Output the (X, Y) coordinate of the center of the cell containing the given text.  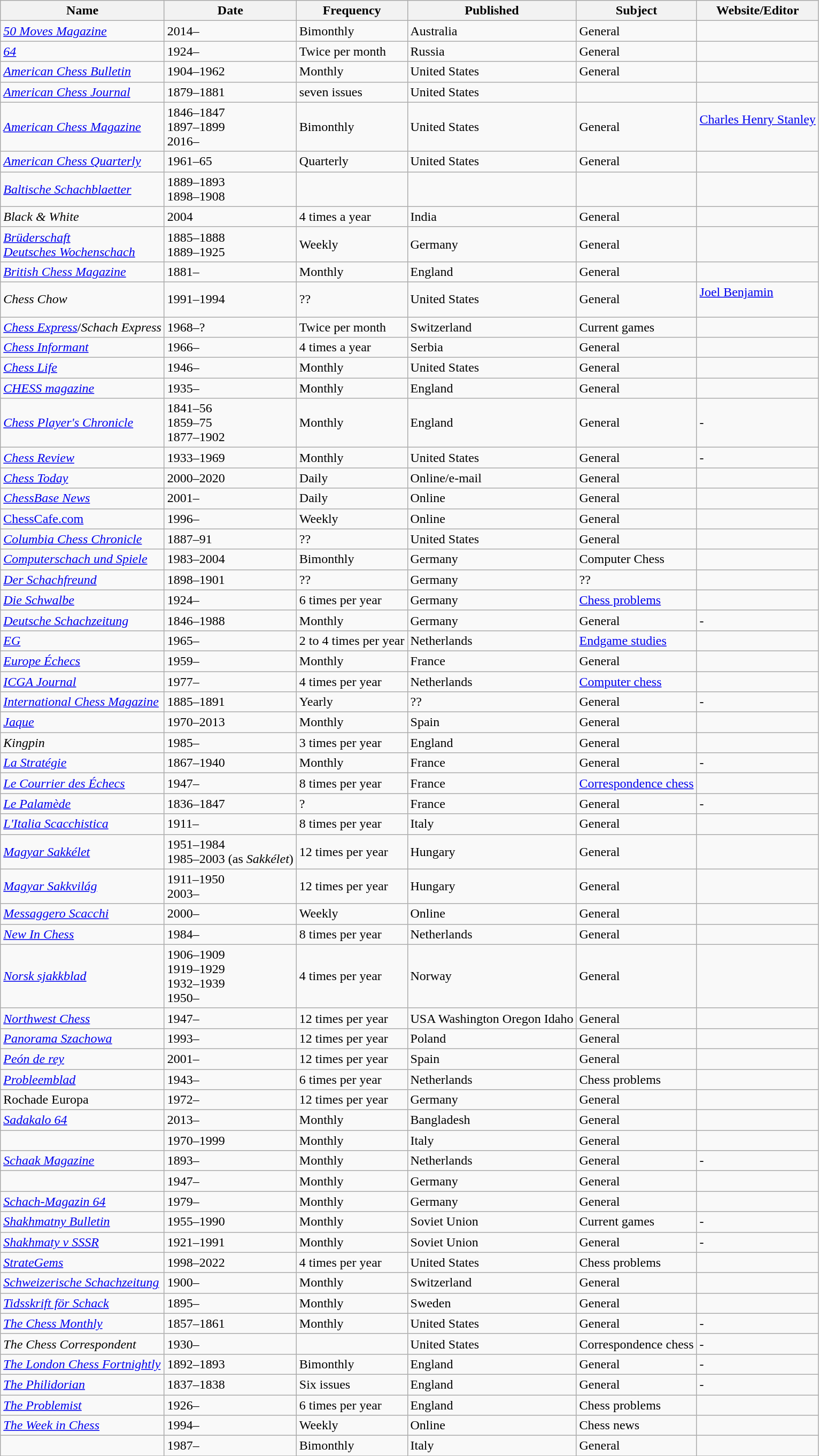
Chess Informant (82, 348)
Published (492, 11)
Black & White (82, 217)
Schaak Magazine (82, 1161)
Der Schachfreund (82, 580)
Name (82, 11)
1987– (230, 1446)
Chess Today (82, 478)
1935– (230, 388)
British Chess Magazine (82, 272)
1926– (230, 1405)
American Chess Magazine (82, 127)
1900– (230, 1283)
Subject (636, 11)
2000–2020 (230, 478)
Sadakalo 64 (82, 1120)
Brüderschaft Deutsches Wochenschach (82, 244)
L'Italia Scacchistica (82, 824)
Poland (492, 1038)
Magyar Sakkélet (82, 851)
1970–1999 (230, 1141)
2004 (230, 217)
Chess Life (82, 368)
Le Palamède (82, 804)
Russia (492, 51)
1993– (230, 1038)
Europe Échecs (82, 661)
1898–1901 (230, 580)
2 to 4 times per year (352, 641)
American Chess Journal (82, 92)
1994– (230, 1426)
1846–1847 1897–1899 2016– (230, 127)
Kingpin (82, 743)
Website/Editor (758, 11)
Frequency (352, 11)
1887–91 (230, 539)
Charles Henry Stanley (758, 127)
1996– (230, 519)
1846–1988 (230, 620)
1966– (230, 348)
Northwest Chess (82, 1018)
1959– (230, 661)
Panorama Szachowa (82, 1038)
The Chess Monthly (82, 1323)
Schach-Magazin 64 (82, 1201)
ChessBase News (82, 498)
1879–1881 (230, 92)
La Stratégie (82, 763)
1951–1984 1985–2003 (as Sakkélet) (230, 851)
The London Chess Fortnightly (82, 1364)
Chess Player's Chronicle (82, 423)
Le Courrier des Échecs (82, 783)
Bangladesh (492, 1120)
1979– (230, 1201)
1970–2013 (230, 722)
1911–1950 2003– (230, 887)
1968–? (230, 327)
Tidsskrift för Schack (82, 1303)
The Problemist (82, 1405)
1895– (230, 1303)
1867–1940 (230, 763)
USA Washington Oregon Idaho (492, 1018)
1837–1838 (230, 1384)
The Philidorian (82, 1384)
1991–1994 (230, 299)
Rochade Europa (82, 1100)
1946– (230, 368)
Shakhmatny Bulletin (82, 1222)
64 (82, 51)
EG (82, 641)
1885–1888 1889–1925 (230, 244)
seven issues (352, 92)
1889–1893 1898–1908 (230, 189)
India (492, 217)
3 times per year (352, 743)
1943– (230, 1080)
1984– (230, 934)
Magyar Sakkvilág (82, 887)
1983–2004 (230, 559)
Deutsche Schachzeitung (82, 620)
Messaggero Scacchi (82, 914)
1921–1991 (230, 1242)
2014– (230, 31)
Yearly (352, 702)
American Chess Bulletin (82, 72)
Chess Express/Schach Express (82, 327)
Computer Chess (636, 559)
1906–1909 1919–1929 1932–1939 1950– (230, 976)
Probleemblad (82, 1080)
Norway (492, 976)
The Chess Correspondent (82, 1344)
Sweden (492, 1303)
ChessCafe.com (82, 519)
1930– (230, 1344)
1885–1891 (230, 702)
Shakhmaty v SSSR (82, 1242)
International Chess Magazine (82, 702)
Chess Chow (82, 299)
50 Moves Magazine (82, 31)
1961–65 (230, 161)
Date (230, 11)
2013– (230, 1120)
Peón de rey (82, 1059)
Columbia Chess Chronicle (82, 539)
1998–2022 (230, 1262)
1985– (230, 743)
American Chess Quarterly (82, 161)
StrateGems (82, 1262)
1977– (230, 682)
Australia (492, 31)
1972– (230, 1100)
1965– (230, 641)
Jaque (82, 722)
2000– (230, 914)
Computer chess (636, 682)
? (352, 804)
Online/e-mail (492, 478)
Joel Benjamin (758, 299)
New In Chess (82, 934)
Baltische Schachblaetter (82, 189)
Endgame studies (636, 641)
Die Schwalbe (82, 600)
Chess news (636, 1426)
Six issues (352, 1384)
ICGA Journal (82, 682)
1857–1861 (230, 1323)
1892–1893 (230, 1364)
Norsk sjakkblad (82, 976)
1933–1969 (230, 458)
1881– (230, 272)
1955–1990 (230, 1222)
Schweizerische Schachzeitung (82, 1283)
1841–56 1859–75 1877–1902 (230, 423)
1904–1962 (230, 72)
1836–1847 (230, 804)
The Week in Chess (82, 1426)
Chess Review (82, 458)
Serbia (492, 348)
1893– (230, 1161)
Computerschach und Spiele (82, 559)
1911– (230, 824)
Quarterly (352, 161)
CHESS magazine (82, 388)
